Search for the cell housing the specified text and yield its (x, y) center coordinate. 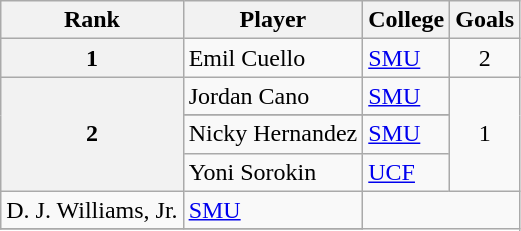
College (406, 20)
Rank (92, 20)
Goals (485, 20)
Jordan Cano (273, 96)
D. J. Williams, Jr. (92, 210)
UCF (406, 172)
Emil Cuello (273, 58)
Nicky Hernandez (273, 134)
Yoni Sorokin (273, 172)
Player (273, 20)
